Detect which cell encompasses the target text, then output its [X, Y] center coordinate. 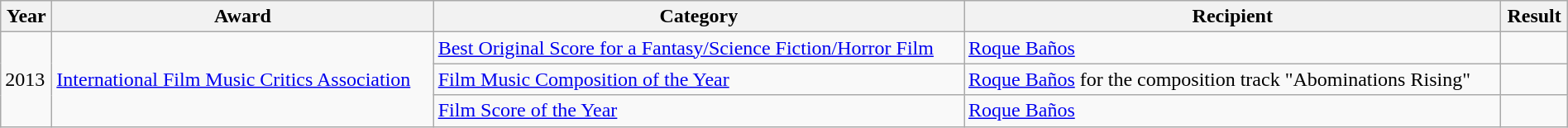
Film Score of the Year [698, 111]
Result [1534, 17]
Year [26, 17]
Recipient [1232, 17]
Roque Baños for the composition track "Abominations Rising" [1232, 79]
International Film Music Critics Association [243, 79]
Best Original Score for a Fantasy/Science Fiction/Horror Film [698, 48]
Award [243, 17]
Category [698, 17]
2013 [26, 79]
Film Music Composition of the Year [698, 79]
